For the text-containing cell, return its midpoint in [X, Y] coordinate format. 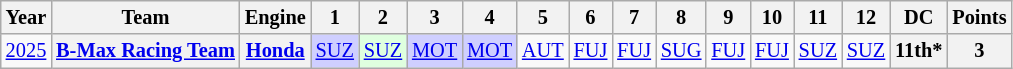
8 [681, 17]
5 [543, 17]
11 [818, 17]
SUG [681, 51]
B-Max Racing Team [146, 51]
DC [918, 17]
12 [866, 17]
10 [772, 17]
7 [634, 17]
Year [26, 17]
Honda [276, 51]
1 [335, 17]
Engine [276, 17]
11th* [918, 51]
6 [591, 17]
Points [979, 17]
2025 [26, 51]
Team [146, 17]
2 [383, 17]
9 [728, 17]
AUT [543, 51]
4 [490, 17]
